Extract the (X, Y) coordinate from the center of the cell holding the provided text.  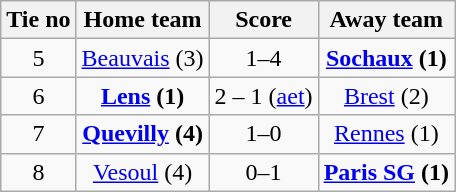
Paris SG (1) (386, 172)
2 – 1 (aet) (264, 96)
6 (38, 96)
Tie no (38, 20)
Sochaux (1) (386, 58)
Score (264, 20)
Beauvais (3) (142, 58)
Brest (2) (386, 96)
1–4 (264, 58)
7 (38, 134)
8 (38, 172)
Rennes (1) (386, 134)
1–0 (264, 134)
Away team (386, 20)
5 (38, 58)
Home team (142, 20)
Lens (1) (142, 96)
Quevilly (4) (142, 134)
Vesoul (4) (142, 172)
0–1 (264, 172)
